Capture the cell that displays the provided text and extract its [X, Y] central coordinate. 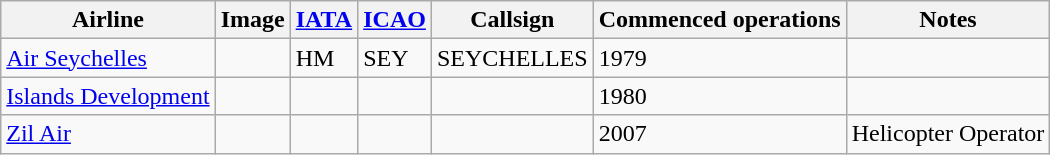
1980 [720, 96]
1979 [720, 58]
Helicopter Operator [948, 134]
Commenced operations [720, 20]
Image [252, 20]
Notes [948, 20]
Zil Air [108, 134]
ICAO [395, 20]
HM [324, 58]
2007 [720, 134]
Airline [108, 20]
IATA [324, 20]
SEYCHELLES [512, 58]
Callsign [512, 20]
Air Seychelles [108, 58]
SEY [395, 58]
Islands Development [108, 96]
